Determine the [x, y] coordinate at the center of the cell enclosing the given text.  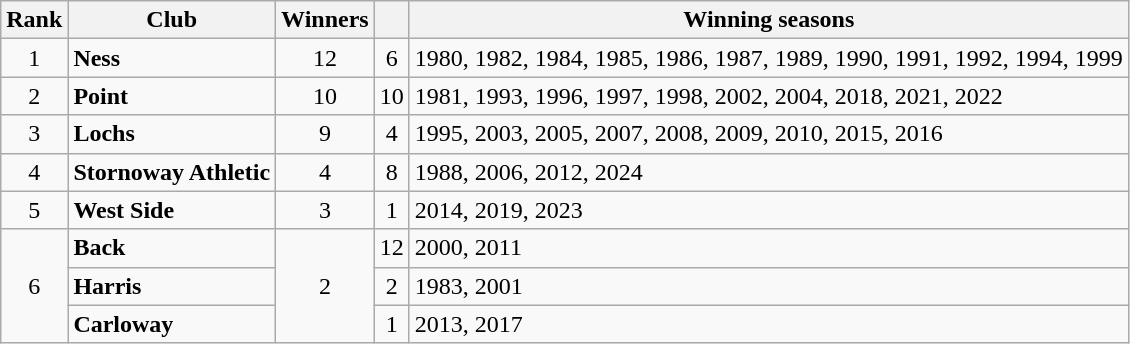
1980, 1982, 1984, 1985, 1986, 1987, 1989, 1990, 1991, 1992, 1994, 1999 [768, 58]
West Side [172, 210]
1995, 2003, 2005, 2007, 2008, 2009, 2010, 2015, 2016 [768, 134]
Club [172, 20]
2000, 2011 [768, 248]
1983, 2001 [768, 286]
1981, 1993, 1996, 1997, 1998, 2002, 2004, 2018, 2021, 2022 [768, 96]
5 [34, 210]
Winners [326, 20]
Harris [172, 286]
Point [172, 96]
2014, 2019, 2023 [768, 210]
2013, 2017 [768, 324]
9 [326, 134]
8 [392, 172]
Rank [34, 20]
Winning seasons [768, 20]
Ness [172, 58]
Stornoway Athletic [172, 172]
1988, 2006, 2012, 2024 [768, 172]
Back [172, 248]
Carloway [172, 324]
Lochs [172, 134]
